Identify which cell holds the provided text, then report its [X, Y] central coordinate. 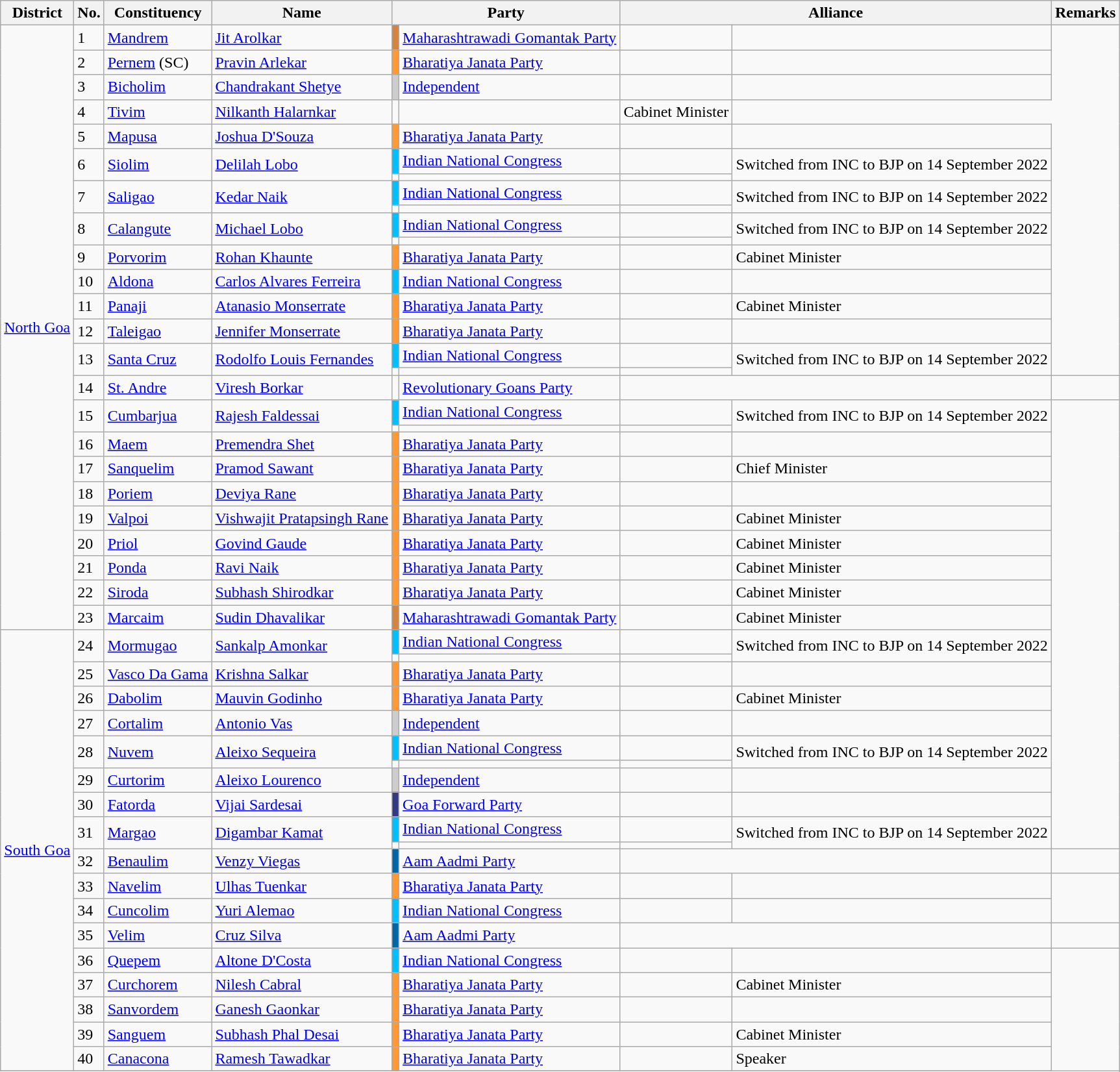
1 [89, 38]
Aleixo Lourenco [302, 780]
Rajesh Faldessai [302, 416]
Ravi Naik [302, 567]
Speaker [892, 1059]
15 [89, 416]
Goa Forward Party [510, 804]
Altone D'Costa [302, 960]
26 [89, 699]
Mauvin Godinho [302, 699]
Atanasio Monserrate [302, 306]
Tivim [158, 112]
4 [89, 112]
3 [89, 87]
36 [89, 960]
Bicholim [158, 87]
16 [89, 444]
12 [89, 331]
Digambar Kamat [302, 832]
District [38, 13]
Dabolim [158, 699]
Mandrem [158, 38]
27 [89, 723]
33 [89, 886]
40 [89, 1059]
Fatorda [158, 804]
24 [89, 645]
Nilesh Cabral [302, 985]
Chandrakant Shetye [302, 87]
21 [89, 567]
Ulhas Tuenkar [302, 886]
Party [505, 13]
14 [89, 388]
Taleigao [158, 331]
Curchorem [158, 985]
10 [89, 282]
Siolim [158, 165]
13 [89, 360]
Nuvem [158, 752]
29 [89, 780]
Santa Cruz [158, 360]
St. Andre [158, 388]
No. [89, 13]
Vishwajit Pratapsingh Rane [302, 518]
Mapusa [158, 136]
Antonio Vas [302, 723]
32 [89, 861]
Ponda [158, 567]
Ramesh Tawadkar [302, 1059]
Delilah Lobo [302, 165]
Remarks [1085, 13]
Valpoi [158, 518]
Cruz Silva [302, 935]
Venzy Viegas [302, 861]
Sanguem [158, 1034]
Priol [158, 543]
Subhash Phal Desai [302, 1034]
38 [89, 1010]
Benaulim [158, 861]
Jennifer Monserrate [302, 331]
25 [89, 674]
8 [89, 229]
11 [89, 306]
18 [89, 493]
Aldona [158, 282]
Cuncolim [158, 910]
Marcaim [158, 617]
35 [89, 935]
Mormugao [158, 645]
Yuri Alemao [302, 910]
Velim [158, 935]
28 [89, 752]
Subhash Shirodkar [302, 592]
7 [89, 196]
Constituency [158, 13]
Curtorim [158, 780]
Navelim [158, 886]
Sanquelim [158, 469]
Sankalp Amonkar [302, 645]
6 [89, 165]
Vijai Sardesai [302, 804]
Pravin Arlekar [302, 62]
Porvorim [158, 256]
Sanvordem [158, 1010]
Rodolfo Louis Fernandes [302, 360]
Cumbarjua [158, 416]
Name [302, 13]
23 [89, 617]
Jit Arolkar [302, 38]
20 [89, 543]
Viresh Borkar [302, 388]
31 [89, 832]
30 [89, 804]
Vasco Da Gama [158, 674]
Nilkanth Halarnkar [302, 112]
2 [89, 62]
Premendra Shet [302, 444]
Pernem (SC) [158, 62]
Revolutionary Goans Party [510, 388]
34 [89, 910]
Quepem [158, 960]
Carlos Alvares Ferreira [302, 282]
Maem [158, 444]
5 [89, 136]
Michael Lobo [302, 229]
Siroda [158, 592]
Calangute [158, 229]
Cortalim [158, 723]
Krishna Salkar [302, 674]
Panaji [158, 306]
9 [89, 256]
Poriem [158, 493]
Margao [158, 832]
22 [89, 592]
Pramod Sawant [302, 469]
Aleixo Sequeira [302, 752]
17 [89, 469]
Chief Minister [892, 469]
Kedar Naik [302, 196]
South Goa [38, 851]
19 [89, 518]
Joshua D'Souza [302, 136]
39 [89, 1034]
Sudin Dhavalikar [302, 617]
Deviya Rane [302, 493]
Alliance [836, 13]
Govind Gaude [302, 543]
Canacona [158, 1059]
37 [89, 985]
Rohan Khaunte [302, 256]
North Goa [38, 327]
Ganesh Gaonkar [302, 1010]
Saligao [158, 196]
